Detect which cell encompasses the target text, then output its (X, Y) center coordinate. 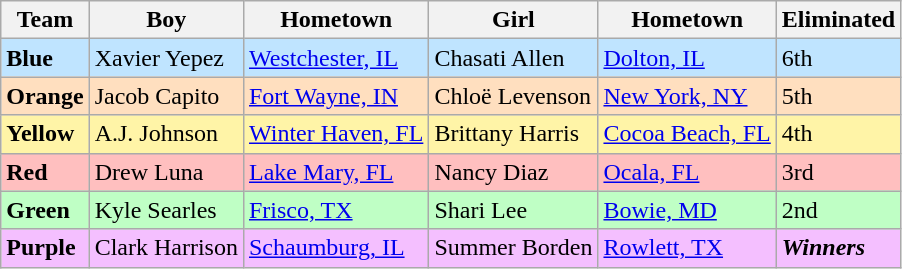
6th (838, 58)
Lake Mary, FL (336, 172)
Orange (45, 96)
Dolton, IL (687, 58)
4th (838, 134)
Chloë Levenson (514, 96)
Blue (45, 58)
Frisco, TX (336, 210)
Chasati Allen (514, 58)
2nd (838, 210)
3rd (838, 172)
Westchester, IL (336, 58)
Winter Haven, FL (336, 134)
Xavier Yepez (166, 58)
Drew Luna (166, 172)
Brittany Harris (514, 134)
Team (45, 20)
Nancy Diaz (514, 172)
A.J. Johnson (166, 134)
Schaumburg, IL (336, 248)
Boy (166, 20)
Girl (514, 20)
Winners (838, 248)
Jacob Capito (166, 96)
Purple (45, 248)
New York, NY (687, 96)
Rowlett, TX (687, 248)
Green (45, 210)
Clark Harrison (166, 248)
Bowie, MD (687, 210)
Ocala, FL (687, 172)
Yellow (45, 134)
Summer Borden (514, 248)
Eliminated (838, 20)
Red (45, 172)
Shari Lee (514, 210)
Cocoa Beach, FL (687, 134)
Kyle Searles (166, 210)
Fort Wayne, IN (336, 96)
5th (838, 96)
